Search for the cell housing the specified text and yield its (X, Y) center coordinate. 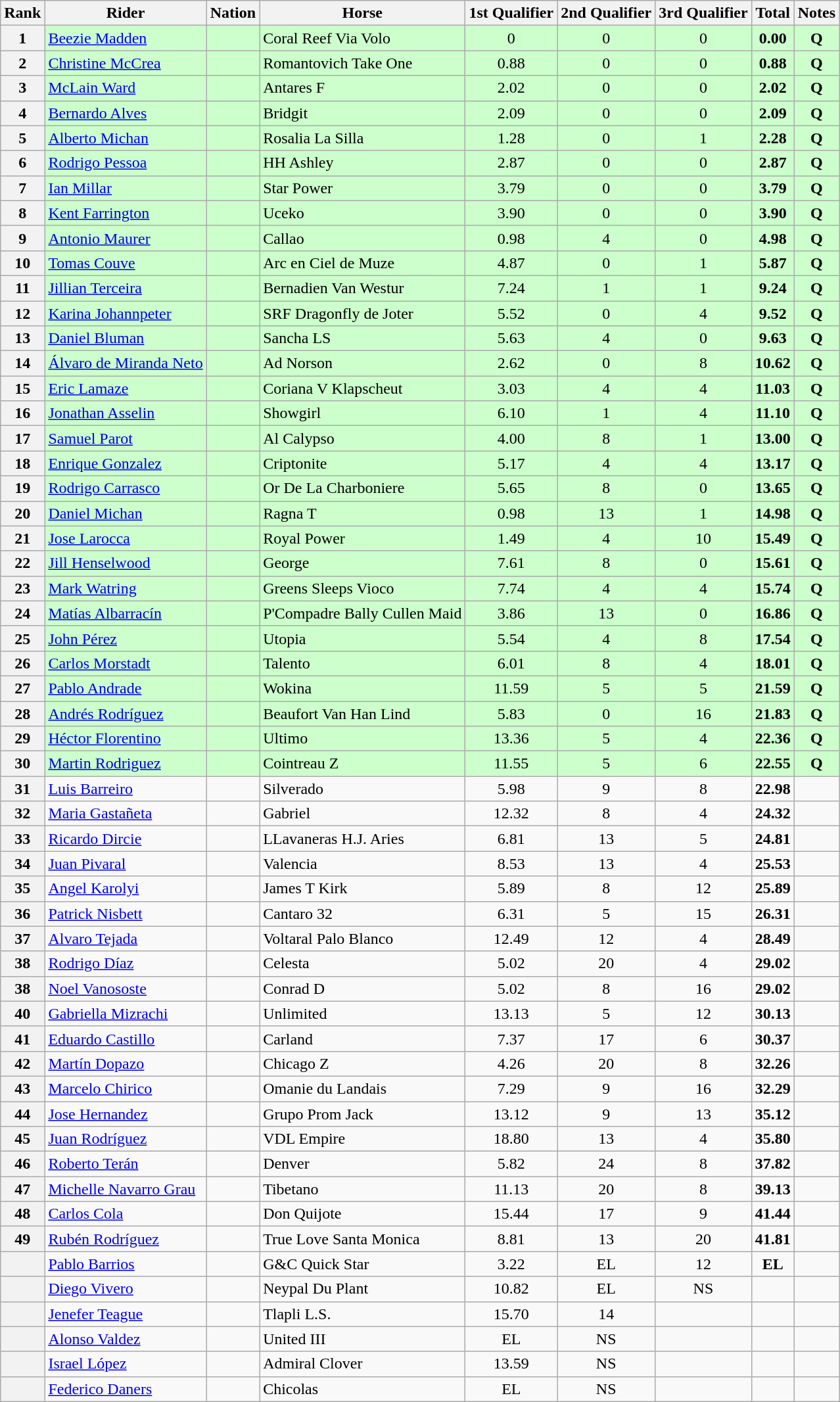
22.98 (773, 789)
13.12 (511, 1114)
Jonathan Asselin (126, 413)
21.59 (773, 688)
8.53 (511, 864)
Celesta (363, 964)
Jillian Terceira (126, 288)
VDL Empire (363, 1139)
15.61 (773, 563)
Mark Watring (126, 588)
Israel López (126, 1364)
Ragna T (363, 513)
5.89 (511, 889)
Pablo Barrios (126, 1264)
18.01 (773, 663)
Gabriel (363, 814)
Rodrigo Carrasco (126, 488)
1st Qualifier (511, 13)
35 (22, 889)
7.37 (511, 1039)
39.13 (773, 1189)
43 (22, 1088)
Maria Gastañeta (126, 814)
Total (773, 13)
Tlapli L.S. (363, 1314)
13.17 (773, 463)
Chicolas (363, 1389)
7.29 (511, 1088)
James T Kirk (363, 889)
22.55 (773, 764)
49 (22, 1239)
4.26 (511, 1063)
Notes (816, 13)
30.13 (773, 1014)
12.49 (511, 939)
37 (22, 939)
5.83 (511, 713)
Jenefer Teague (126, 1314)
Coral Reef Via Volo (363, 38)
22.36 (773, 739)
0.00 (773, 38)
12.32 (511, 814)
Enrique Gonzalez (126, 463)
Andrés Rodríguez (126, 713)
32 (22, 814)
5.54 (511, 638)
7.24 (511, 288)
Rank (22, 13)
John Pérez (126, 638)
Horse (363, 13)
14.98 (773, 513)
Valencia (363, 864)
Neypal Du Plant (363, 1289)
26 (22, 663)
13.65 (773, 488)
Bernadien Van Westur (363, 288)
Antonio Maurer (126, 238)
Rosalia La Silla (363, 138)
11 (22, 288)
5.52 (511, 314)
41.44 (773, 1214)
6.81 (511, 839)
Grupo Prom Jack (363, 1114)
7.74 (511, 588)
5.17 (511, 463)
11.59 (511, 688)
Nation (233, 13)
True Love Santa Monica (363, 1239)
Rodrigo Díaz (126, 964)
25 (22, 638)
Martín Dopazo (126, 1063)
44 (22, 1114)
24.81 (773, 839)
15.74 (773, 588)
25.53 (773, 864)
Greens Sleeps Vioco (363, 588)
LLavaneras H.J. Aries (363, 839)
Samuel Parot (126, 438)
Antares F (363, 88)
2 (22, 63)
32.29 (773, 1088)
22 (22, 563)
9.52 (773, 314)
7 (22, 188)
26.31 (773, 914)
Michelle Navarro Grau (126, 1189)
Noel Vanososte (126, 989)
34 (22, 864)
19 (22, 488)
11.13 (511, 1189)
2.28 (773, 138)
10.82 (511, 1289)
40 (22, 1014)
Martin Rodriguez (126, 764)
2.62 (511, 363)
13.59 (511, 1364)
Angel Karolyi (126, 889)
3rd Qualifier (703, 13)
42 (22, 1063)
Uceko (363, 213)
Beezie Madden (126, 38)
Omanie du Landais (363, 1088)
47 (22, 1189)
McLain Ward (126, 88)
35.12 (773, 1114)
Al Calypso (363, 438)
Juan Pivaral (126, 864)
9.24 (773, 288)
1.28 (511, 138)
4.00 (511, 438)
G&C Quick Star (363, 1264)
41.81 (773, 1239)
Bernardo Alves (126, 113)
Silverado (363, 789)
Wokina (363, 688)
28 (22, 713)
Rider (126, 13)
11.10 (773, 413)
Kent Farrington (126, 213)
16.86 (773, 613)
3.03 (511, 388)
33 (22, 839)
Unlimited (363, 1014)
3.22 (511, 1264)
Roberto Terán (126, 1164)
Alberto Michan (126, 138)
Rubén Rodríguez (126, 1239)
Luis Barreiro (126, 789)
Tibetano (363, 1189)
Eduardo Castillo (126, 1039)
Ultimo (363, 739)
Carlos Cola (126, 1214)
George (363, 563)
Sancha LS (363, 339)
27 (22, 688)
11.03 (773, 388)
Carlos Morstadt (126, 663)
15.49 (773, 538)
Talento (363, 663)
Jose Larocca (126, 538)
Don Quijote (363, 1214)
24.32 (773, 814)
5.82 (511, 1164)
6.10 (511, 413)
21 (22, 538)
Cointreau Z (363, 764)
31 (22, 789)
6.31 (511, 914)
36 (22, 914)
Chicago Z (363, 1063)
10.62 (773, 363)
3 (22, 88)
Christine McCrea (126, 63)
Tomas Couve (126, 263)
13.00 (773, 438)
Patrick Nisbett (126, 914)
48 (22, 1214)
Marcelo Chirico (126, 1088)
18.80 (511, 1139)
4.87 (511, 263)
Star Power (363, 188)
Daniel Bluman (126, 339)
Héctor Florentino (126, 739)
Utopia (363, 638)
4.98 (773, 238)
Alvaro Tejada (126, 939)
P'Compadre Bally Cullen Maid (363, 613)
46 (22, 1164)
2nd Qualifier (606, 13)
13.36 (511, 739)
13.13 (511, 1014)
SRF Dragonfly de Joter (363, 314)
Federico Daners (126, 1389)
Conrad D (363, 989)
Pablo Andrade (126, 688)
Rodrigo Pessoa (126, 163)
Daniel Michan (126, 513)
1.49 (511, 538)
41 (22, 1039)
15.44 (511, 1214)
6.01 (511, 663)
Ad Norson (363, 363)
23 (22, 588)
25.89 (773, 889)
9.63 (773, 339)
Admiral Clover (363, 1364)
Juan Rodríguez (126, 1139)
Bridgit (363, 113)
5.65 (511, 488)
11.55 (511, 764)
Beaufort Van Han Lind (363, 713)
3.86 (511, 613)
30.37 (773, 1039)
Gabriella Mizrachi (126, 1014)
Alonso Valdez (126, 1339)
Matías Albarracín (126, 613)
Denver (363, 1164)
32.26 (773, 1063)
Cantaro 32 (363, 914)
28.49 (773, 939)
5.63 (511, 339)
35.80 (773, 1139)
Voltaral Palo Blanco (363, 939)
21.83 (773, 713)
Ian Millar (126, 188)
Romantovich Take One (363, 63)
5.98 (511, 789)
Royal Power (363, 538)
Eric Lamaze (126, 388)
30 (22, 764)
18 (22, 463)
Carland (363, 1039)
Diego Vivero (126, 1289)
5.87 (773, 263)
Or De La Charboniere (363, 488)
29 (22, 739)
United III (363, 1339)
45 (22, 1139)
Callao (363, 238)
8.81 (511, 1239)
Karina Johannpeter (126, 314)
Criptonite (363, 463)
Ricardo Dircie (126, 839)
17.54 (773, 638)
Jose Hernandez (126, 1114)
15.70 (511, 1314)
Coriana V Klapscheut (363, 388)
7.61 (511, 563)
Álvaro de Miranda Neto (126, 363)
HH Ashley (363, 163)
Showgirl (363, 413)
Arc en Ciel de Muze (363, 263)
Jill Henselwood (126, 563)
37.82 (773, 1164)
